Capture the cell that displays the provided text and extract its (x, y) central coordinate. 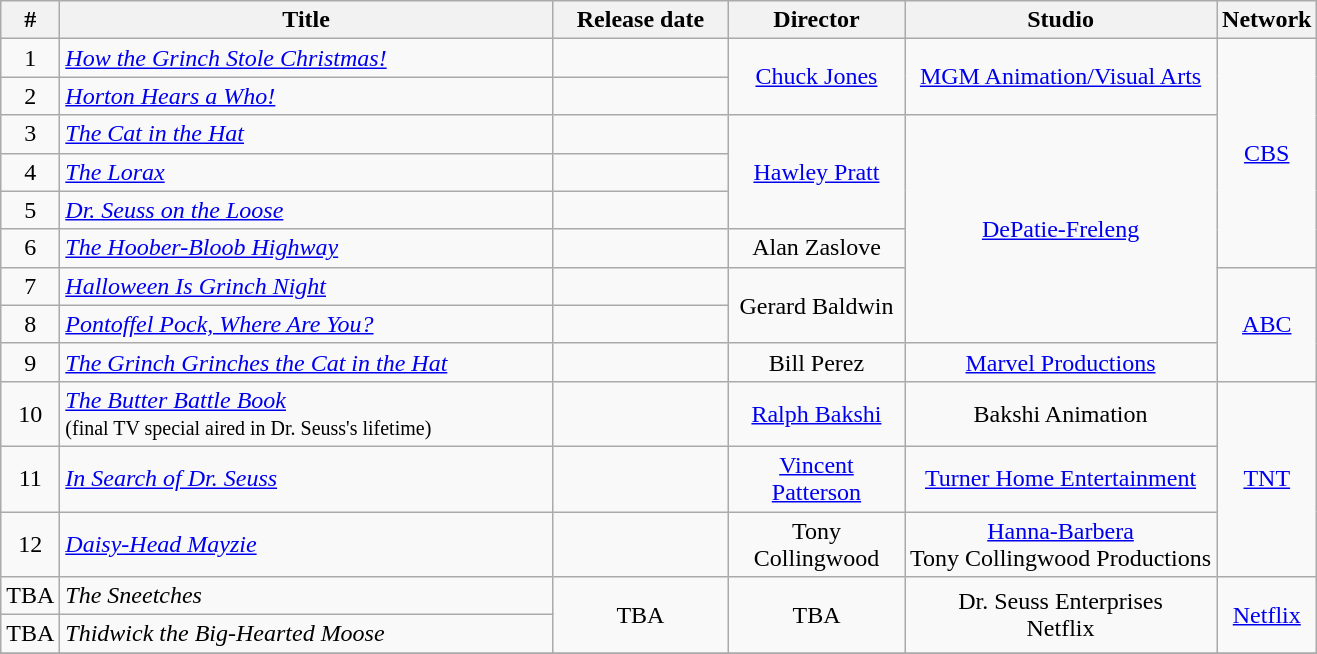
1 (30, 58)
Pontoffel Pock, Where Are You? (306, 324)
11 (30, 478)
Ralph Bakshi (816, 414)
Tony Collingwood (816, 544)
Bakshi Animation (1060, 414)
Thidwick the Big-Hearted Moose (306, 634)
3 (30, 134)
8 (30, 324)
Turner Home Entertainment (1060, 478)
The Sneetches (306, 596)
# (30, 20)
Release date (640, 20)
7 (30, 286)
In Search of Dr. Seuss (306, 478)
9 (30, 362)
The Hoober-Bloob Highway (306, 248)
10 (30, 414)
The Grinch Grinches the Cat in the Hat (306, 362)
Studio (1060, 20)
6 (30, 248)
The Butter Battle Book (final TV special aired in Dr. Seuss's lifetime) (306, 414)
ABC (1267, 324)
The Cat in the Hat (306, 134)
Title (306, 20)
CBS (1267, 153)
DePatie-Freleng (1060, 229)
Vincent Patterson (816, 478)
MGM Animation/Visual Arts (1060, 77)
Daisy-Head Mayzie (306, 544)
Dr. Seuss EnterprisesNetflix (1060, 615)
2 (30, 96)
Horton Hears a Who! (306, 96)
Marvel Productions (1060, 362)
Bill Perez (816, 362)
How the Grinch Stole Christmas! (306, 58)
Network (1267, 20)
Alan Zaslove (816, 248)
Chuck Jones (816, 77)
Dr. Seuss on the Loose (306, 210)
Netflix (1267, 615)
TNT (1267, 478)
Director (816, 20)
Halloween Is Grinch Night (306, 286)
The Lorax (306, 172)
Gerard Baldwin (816, 305)
12 (30, 544)
Hanna-BarberaTony Collingwood Productions (1060, 544)
5 (30, 210)
4 (30, 172)
Hawley Pratt (816, 172)
